Extract the [x, y] coordinate from the center of the cell holding the provided text.  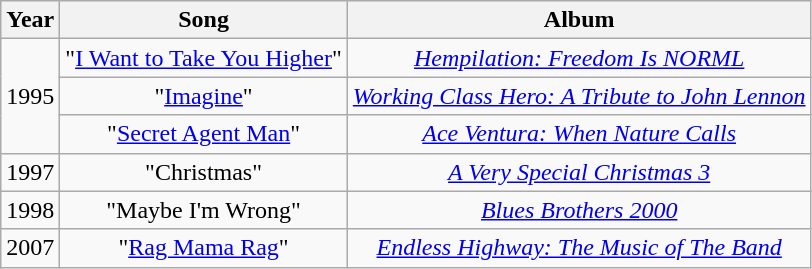
Blues Brothers 2000 [579, 210]
Hempilation: Freedom Is NORML [579, 58]
2007 [30, 248]
"I Want to Take You Higher" [204, 58]
"Christmas" [204, 172]
Endless Highway: The Music of The Band [579, 248]
1997 [30, 172]
"Rag Mama Rag" [204, 248]
Year [30, 20]
Song [204, 20]
"Imagine" [204, 96]
Album [579, 20]
"Maybe I'm Wrong" [204, 210]
"Secret Agent Man" [204, 134]
1995 [30, 96]
Working Class Hero: A Tribute to John Lennon [579, 96]
1998 [30, 210]
A Very Special Christmas 3 [579, 172]
Ace Ventura: When Nature Calls [579, 134]
